Extract the (X, Y) coordinate from the center of the cell holding the provided text.  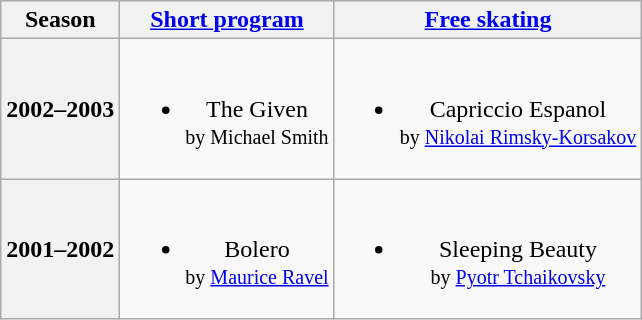
The Given by Michael Smith (227, 109)
Free skating (488, 20)
Capriccio Espanol by Nikolai Rimsky-Korsakov (488, 109)
Sleeping Beauty by Pyotr Tchaikovsky (488, 249)
2001–2002 (60, 249)
2002–2003 (60, 109)
Short program (227, 20)
Season (60, 20)
Bolero by Maurice Ravel (227, 249)
